Determine the (X, Y) coordinate at the center of the cell enclosing the given text.  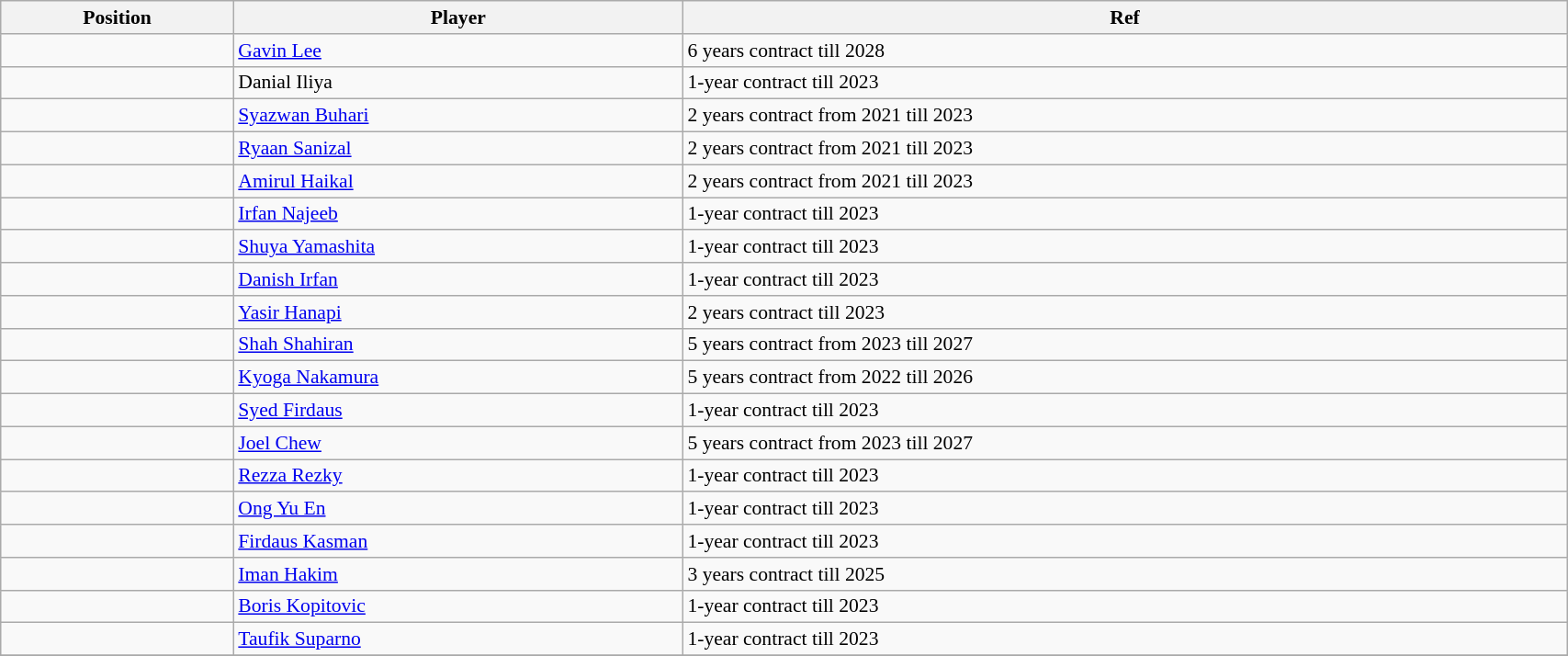
Kyoga Nakamura (457, 378)
Gavin Lee (457, 51)
Syed Firdaus (457, 411)
Shah Shahiran (457, 345)
Position (118, 17)
Syazwan Buhari (457, 116)
Joel Chew (457, 443)
Amirul Haikal (457, 181)
Rezza Rezky (457, 476)
Irfan Najeeb (457, 214)
Ref (1124, 17)
Danish Irfan (457, 279)
Boris Kopitovic (457, 606)
Iman Hakim (457, 574)
Player (457, 17)
Ryaan Sanizal (457, 149)
Firdaus Kasman (457, 541)
Danial Iliya (457, 83)
5 years contract from 2022 till 2026 (1124, 378)
2 years contract till 2023 (1124, 312)
Taufik Suparno (457, 639)
Shuya Yamashita (457, 247)
Ong Yu En (457, 509)
3 years contract till 2025 (1124, 574)
Yasir Hanapi (457, 312)
6 years contract till 2028 (1124, 51)
